Return the [X, Y] coordinate for the center point of the cell that contains the specified text.  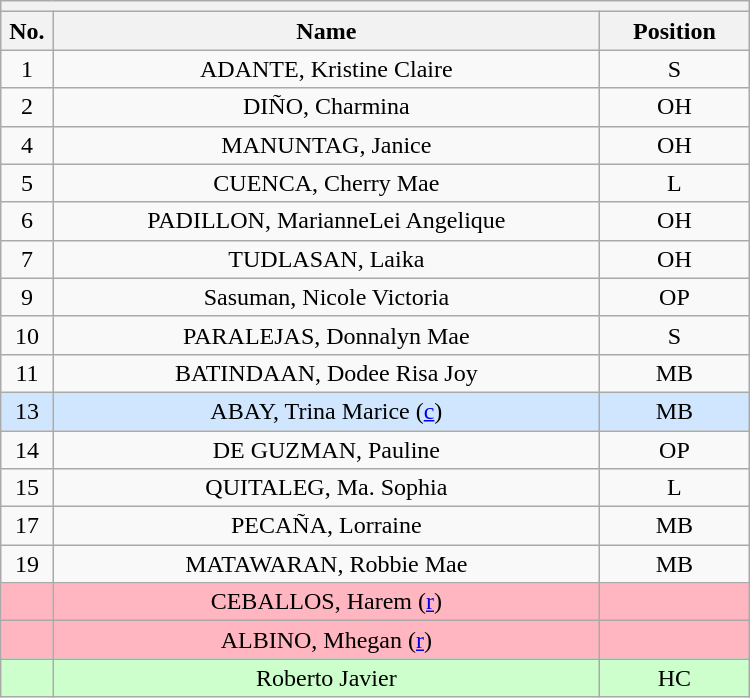
BATINDAAN, Dodee Risa Joy [326, 373]
6 [27, 221]
ABAY, Trina Marice (c) [326, 411]
Name [326, 31]
DIÑO, Charmina [326, 107]
PECAÑA, Lorraine [326, 526]
PADILLON, MarianneLei Angelique [326, 221]
QUITALEG, Ma. Sophia [326, 488]
HC [675, 678]
ALBINO, Mhegan (r) [326, 640]
MATAWARAN, Robbie Mae [326, 564]
11 [27, 373]
9 [27, 297]
No. [27, 31]
DE GUZMAN, Pauline [326, 449]
14 [27, 449]
ADANTE, Kristine Claire [326, 69]
4 [27, 145]
19 [27, 564]
TUDLASAN, Laika [326, 259]
CUENCA, Cherry Mae [326, 183]
2 [27, 107]
MANUNTAG, Janice [326, 145]
5 [27, 183]
1 [27, 69]
10 [27, 335]
PARALEJAS, Donnalyn Mae [326, 335]
17 [27, 526]
Position [675, 31]
Roberto Javier [326, 678]
Sasuman, Nicole Victoria [326, 297]
CEBALLOS, Harem (r) [326, 602]
7 [27, 259]
15 [27, 488]
13 [27, 411]
